Search for the cell housing the specified text and yield its (x, y) center coordinate. 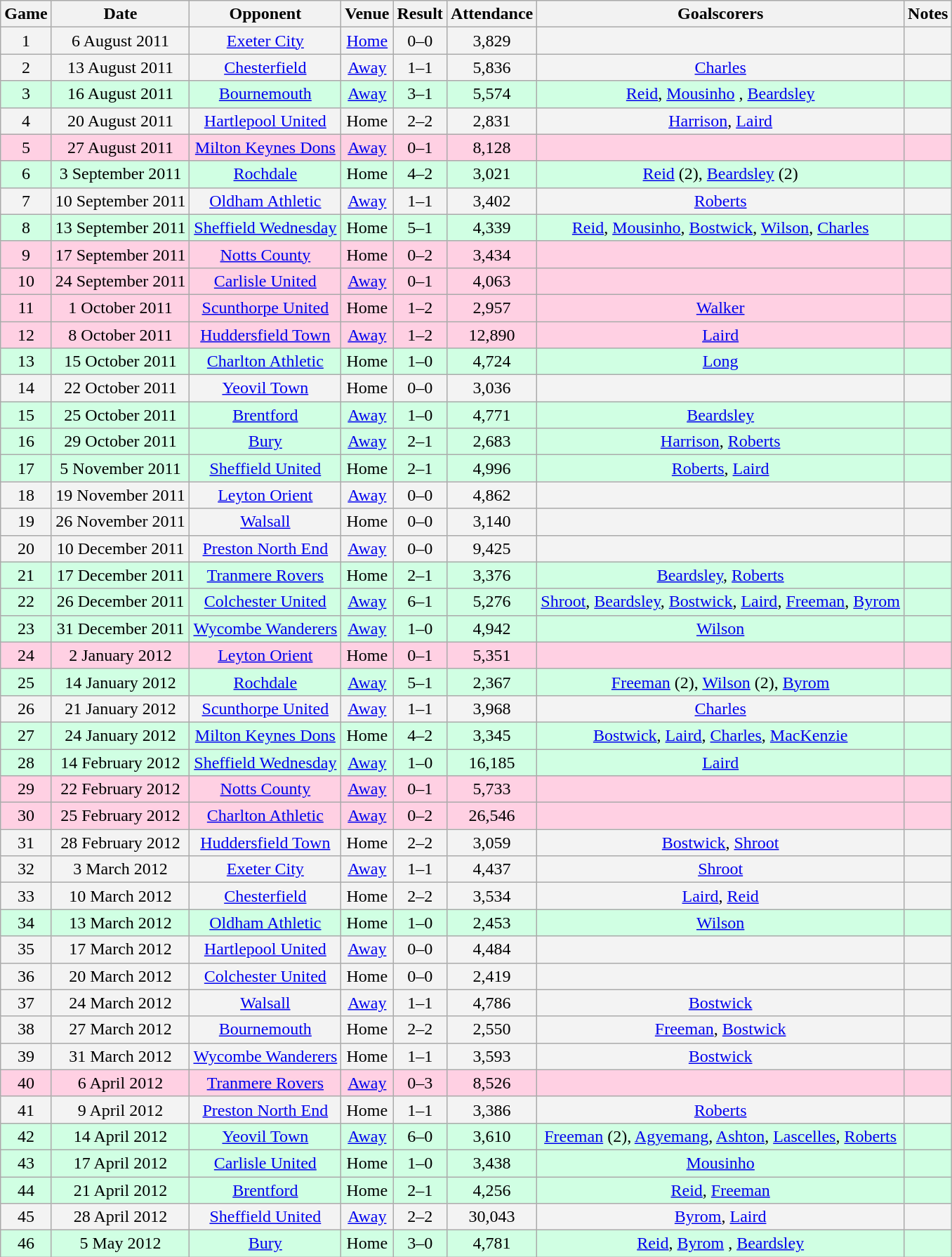
Reid, Byrom , Beardsley (720, 1244)
17 September 2011 (121, 254)
Reid, Freeman (720, 1190)
Freeman (2), Agyemang, Ashton, Lascelles, Roberts (720, 1136)
46 (26, 1244)
30 (26, 816)
Bostwick, Shroot (720, 843)
2,957 (491, 308)
3,059 (491, 843)
40 (26, 1083)
37 (26, 1003)
Freeman (2), Wilson (2), Byrom (720, 682)
10 December 2011 (121, 548)
38 (26, 1029)
2,831 (491, 121)
13 September 2011 (121, 228)
3 September 2011 (121, 174)
Roberts, Laird (720, 468)
3,402 (491, 201)
3,610 (491, 1136)
Attendance (491, 14)
4,781 (491, 1244)
13 March 2012 (121, 923)
14 April 2012 (121, 1136)
17 April 2012 (121, 1163)
Harrison, Laird (720, 121)
4,256 (491, 1190)
Venue (367, 14)
25 February 2012 (121, 816)
20 (26, 548)
Bostwick, Laird, Charles, MacKenzie (720, 735)
10 (26, 281)
17 (26, 468)
41 (26, 1110)
Reid, Mousinho, Bostwick, Wilson, Charles (720, 228)
16 August 2011 (121, 94)
3,036 (491, 388)
3,386 (491, 1110)
1 October 2011 (121, 308)
1 (26, 41)
Reid (2), Beardsley (2) (720, 174)
9,425 (491, 548)
4,942 (491, 628)
22 (26, 602)
24 January 2012 (121, 735)
Result (420, 14)
5 May 2012 (121, 1244)
0–3 (420, 1083)
Reid, Mousinho , Beardsley (720, 94)
3,438 (491, 1163)
27 March 2012 (121, 1029)
13 (26, 362)
6 (26, 174)
25 October 2011 (121, 415)
44 (26, 1190)
3,140 (491, 522)
3–1 (420, 94)
28 February 2012 (121, 843)
3,593 (491, 1056)
2 January 2012 (121, 655)
3,376 (491, 575)
3 (26, 94)
43 (26, 1163)
Game (26, 14)
8,526 (491, 1083)
26 November 2011 (121, 522)
3–0 (420, 1244)
19 November 2011 (121, 495)
5 November 2011 (121, 468)
30,043 (491, 1217)
12 (26, 335)
Freeman, Bostwick (720, 1029)
31 March 2012 (121, 1056)
15 (26, 415)
26,546 (491, 816)
34 (26, 923)
21 January 2012 (121, 709)
3,345 (491, 735)
31 December 2011 (121, 628)
4,724 (491, 362)
8 October 2011 (121, 335)
3,434 (491, 254)
2,550 (491, 1029)
15 October 2011 (121, 362)
32 (26, 869)
10 March 2012 (121, 896)
28 (26, 762)
8 (26, 228)
9 (26, 254)
16,185 (491, 762)
Shroot (720, 869)
9 April 2012 (121, 1110)
Beardsley, Roberts (720, 575)
24 September 2011 (121, 281)
4,339 (491, 228)
12,890 (491, 335)
27 (26, 735)
Mousinho (720, 1163)
28 April 2012 (121, 1217)
3,829 (491, 41)
14 February 2012 (121, 762)
22 February 2012 (121, 789)
29 (26, 789)
4,063 (491, 281)
Shroot, Beardsley, Bostwick, Laird, Freeman, Byrom (720, 602)
36 (26, 976)
2,453 (491, 923)
4,862 (491, 495)
5 (26, 147)
10 September 2011 (121, 201)
3,021 (491, 174)
4,771 (491, 415)
17 March 2012 (121, 949)
26 (26, 709)
5,836 (491, 67)
Harrison, Roberts (720, 442)
21 April 2012 (121, 1190)
11 (26, 308)
6 August 2011 (121, 41)
7 (26, 201)
8,128 (491, 147)
45 (26, 1217)
24 March 2012 (121, 1003)
Byrom, Laird (720, 1217)
39 (26, 1056)
Opponent (265, 14)
3 March 2012 (121, 869)
4,996 (491, 468)
Long (720, 362)
25 (26, 682)
5,733 (491, 789)
4,437 (491, 869)
22 October 2011 (121, 388)
20 March 2012 (121, 976)
6–0 (420, 1136)
6 April 2012 (121, 1083)
4,786 (491, 1003)
35 (26, 949)
17 December 2011 (121, 575)
27 August 2011 (121, 147)
2,367 (491, 682)
3,534 (491, 896)
20 August 2011 (121, 121)
14 (26, 388)
5,276 (491, 602)
21 (26, 575)
4 (26, 121)
16 (26, 442)
29 October 2011 (121, 442)
Notes (928, 14)
5,574 (491, 94)
2,419 (491, 976)
13 August 2011 (121, 67)
33 (26, 896)
4,484 (491, 949)
2,683 (491, 442)
18 (26, 495)
14 January 2012 (121, 682)
5,351 (491, 655)
24 (26, 655)
3,968 (491, 709)
6–1 (420, 602)
31 (26, 843)
Goalscorers (720, 14)
26 December 2011 (121, 602)
Walker (720, 308)
2 (26, 67)
42 (26, 1136)
Date (121, 14)
23 (26, 628)
Laird, Reid (720, 896)
Beardsley (720, 415)
19 (26, 522)
